Return [X, Y] of the center of cell containing provided text 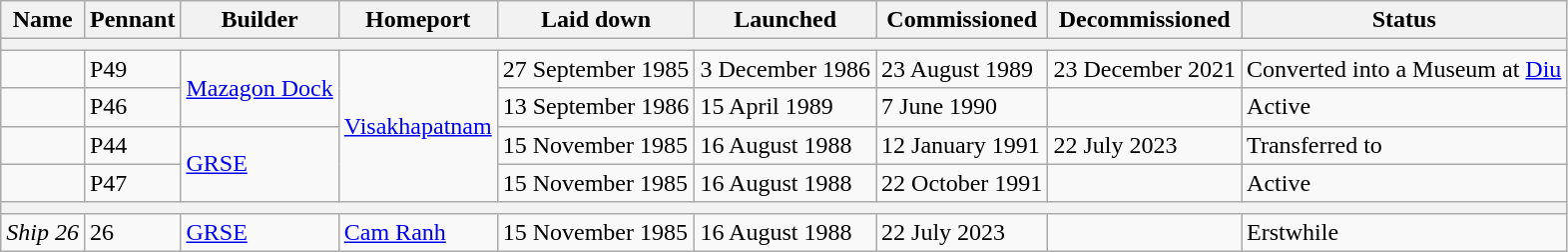
12 January 1991 [962, 145]
P46 [132, 107]
Laid down [596, 20]
13 September 1986 [596, 107]
Mazagon Dock [260, 88]
22 October 1991 [962, 183]
Transferred to [1404, 145]
Decommissioned [1145, 20]
Ship 26 [43, 232]
P44 [132, 145]
Name [43, 20]
23 December 2021 [1145, 69]
Visakhapatnam [417, 126]
3 December 1986 [785, 69]
15 April 1989 [785, 107]
7 June 1990 [962, 107]
27 September 1985 [596, 69]
Commissioned [962, 20]
Launched [785, 20]
P47 [132, 183]
Erstwhile [1404, 232]
Status [1404, 20]
Builder [260, 20]
Cam Ranh [417, 232]
Converted into a Museum at Diu [1404, 69]
26 [132, 232]
Pennant [132, 20]
23 August 1989 [962, 69]
Homeport [417, 20]
P49 [132, 69]
